Identify which cell holds the provided text, then report its (x, y) central coordinate. 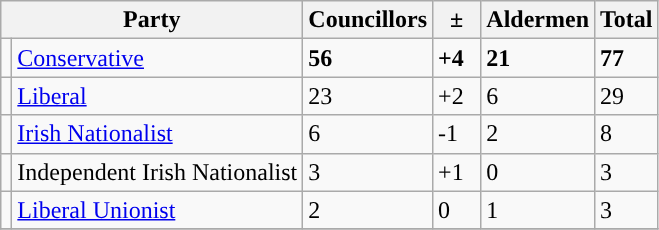
+4 (457, 58)
1 (538, 210)
Councillors (368, 20)
+2 (457, 96)
56 (368, 58)
23 (368, 96)
77 (627, 58)
8 (627, 134)
-1 (457, 134)
Liberal (158, 96)
Independent Irish Nationalist (158, 172)
21 (538, 58)
29 (627, 96)
± (457, 20)
Party (152, 20)
+1 (457, 172)
Aldermen (538, 20)
Liberal Unionist (158, 210)
Total (627, 20)
Irish Nationalist (158, 134)
Conservative (158, 58)
